Pinpoint the cell where the given text exists, returning its (x, y) midpoint coordinate. 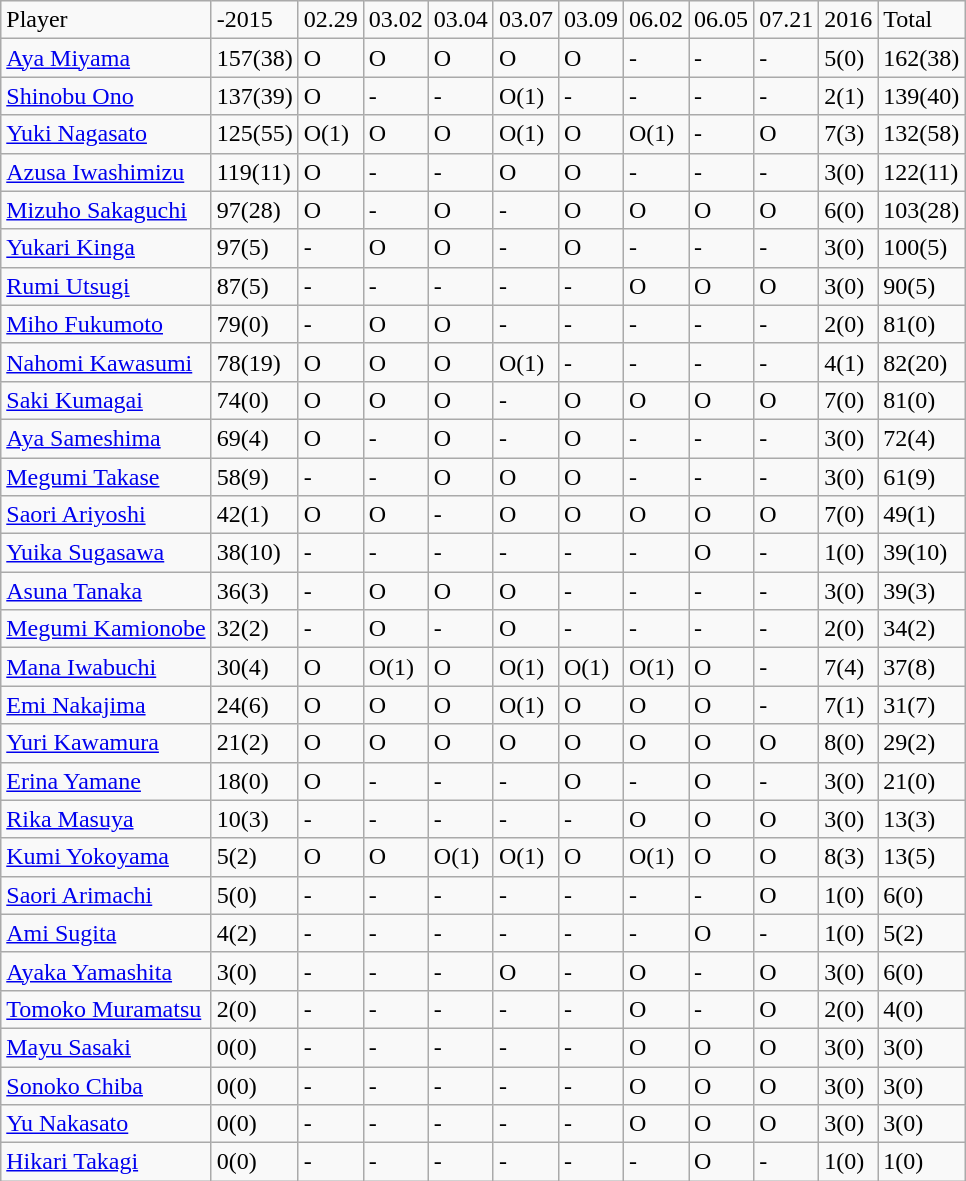
13(3) (922, 819)
79(0) (254, 324)
103(28) (922, 210)
Total (922, 20)
100(5) (922, 248)
61(9) (922, 477)
37(8) (922, 667)
4(1) (848, 362)
4(0) (922, 1009)
10(3) (254, 819)
03.04 (460, 20)
39(3) (922, 591)
Mayu Sasaki (106, 1047)
Aya Miyama (106, 58)
Rika Masuya (106, 819)
82(20) (922, 362)
21(0) (922, 781)
97(5) (254, 248)
4(2) (254, 933)
119(11) (254, 172)
21(2) (254, 743)
Saori Ariyoshi (106, 515)
Yuika Sugasawa (106, 553)
Yuki Nagasato (106, 134)
Shinobu Ono (106, 96)
132(58) (922, 134)
137(39) (254, 96)
30(4) (254, 667)
8(3) (848, 857)
139(40) (922, 96)
Ami Sugita (106, 933)
162(38) (922, 58)
Nahomi Kawasumi (106, 362)
157(38) (254, 58)
Ayaka Yamashita (106, 971)
42(1) (254, 515)
Yukari Kinga (106, 248)
18(0) (254, 781)
Tomoko Muramatsu (106, 1009)
Mana Iwabuchi (106, 667)
03.09 (590, 20)
Miho Fukumoto (106, 324)
74(0) (254, 400)
Yuri Kawamura (106, 743)
-2015 (254, 20)
Kumi Yokoyama (106, 857)
Emi Nakajima (106, 705)
49(1) (922, 515)
Azusa Iwashimizu (106, 172)
32(2) (254, 629)
125(55) (254, 134)
97(28) (254, 210)
03.07 (526, 20)
Asuna Tanaka (106, 591)
2016 (848, 20)
Player (106, 20)
Saori Arimachi (106, 895)
90(5) (922, 286)
8(0) (848, 743)
34(2) (922, 629)
29(2) (922, 743)
03.02 (396, 20)
87(5) (254, 286)
69(4) (254, 438)
122(11) (922, 172)
13(5) (922, 857)
36(3) (254, 591)
2(1) (848, 96)
7(1) (848, 705)
Saki Kumagai (106, 400)
Sonoko Chiba (106, 1085)
Erina Yamane (106, 781)
Yu Nakasato (106, 1124)
31(7) (922, 705)
72(4) (922, 438)
06.02 (656, 20)
Aya Sameshima (106, 438)
7(3) (848, 134)
58(9) (254, 477)
06.05 (722, 20)
78(19) (254, 362)
Rumi Utsugi (106, 286)
7(4) (848, 667)
39(10) (922, 553)
07.21 (786, 20)
Hikari Takagi (106, 1162)
Megumi Takase (106, 477)
24(6) (254, 705)
02.29 (330, 20)
Megumi Kamionobe (106, 629)
Mizuho Sakaguchi (106, 210)
38(10) (254, 553)
